Pinpoint the cell where the given text exists, returning its (x, y) midpoint coordinate. 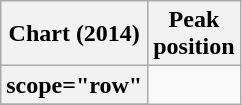
scope="row" (74, 85)
Peakposition (194, 34)
Chart (2014) (74, 34)
